Pinpoint the cell where the given text exists, returning its [X, Y] midpoint coordinate. 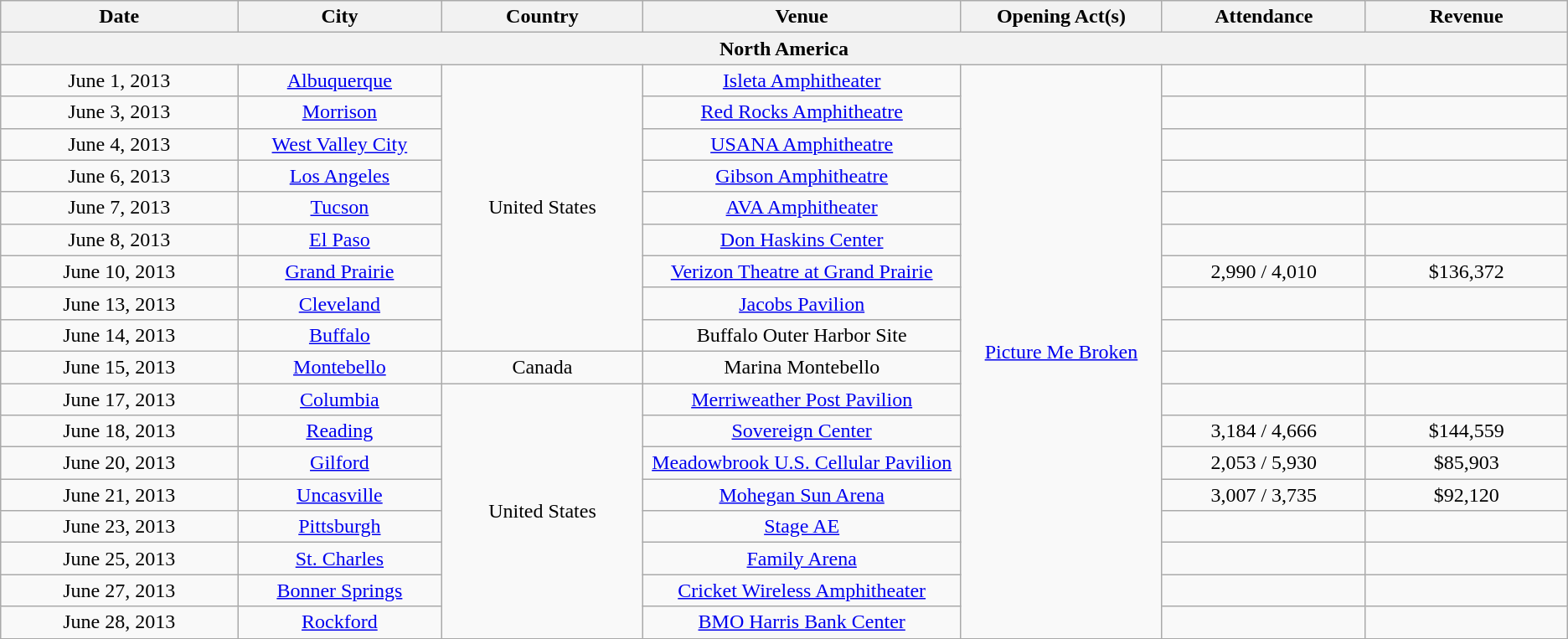
June 17, 2013 [119, 399]
June 18, 2013 [119, 431]
Columbia [340, 399]
3,007 / 3,735 [1263, 495]
Cricket Wireless Amphitheater [802, 590]
Uncasville [340, 495]
Revenue [1466, 17]
Los Angeles [340, 176]
Cleveland [340, 303]
June 3, 2013 [119, 112]
El Paso [340, 240]
Gibson Amphitheatre [802, 176]
Don Haskins Center [802, 240]
June 27, 2013 [119, 590]
Buffalo [340, 335]
Date [119, 17]
Montebello [340, 367]
June 21, 2013 [119, 495]
Verizon Theatre at Grand Prairie [802, 271]
Isleta Amphitheater [802, 80]
Pittsburgh [340, 527]
June 6, 2013 [119, 176]
Tucson [340, 208]
Canada [543, 367]
St. Charles [340, 559]
June 14, 2013 [119, 335]
June 8, 2013 [119, 240]
Venue [802, 17]
June 23, 2013 [119, 527]
Family Arena [802, 559]
Rockford [340, 622]
Red Rocks Amphitheatre [802, 112]
June 28, 2013 [119, 622]
June 20, 2013 [119, 463]
West Valley City [340, 144]
Merriweather Post Pavilion [802, 399]
Meadowbrook U.S. Cellular Pavilion [802, 463]
AVA Amphitheater [802, 208]
June 10, 2013 [119, 271]
BMO Harris Bank Center [802, 622]
Sovereign Center [802, 431]
$144,559 [1466, 431]
Reading [340, 431]
2,990 / 4,010 [1263, 271]
Picture Me Broken [1062, 352]
Morrison [340, 112]
June 1, 2013 [119, 80]
Marina Montebello [802, 367]
2,053 / 5,930 [1263, 463]
Jacobs Pavilion [802, 303]
City [340, 17]
Opening Act(s) [1062, 17]
$92,120 [1466, 495]
Albuquerque [340, 80]
June 7, 2013 [119, 208]
June 4, 2013 [119, 144]
June 13, 2013 [119, 303]
Buffalo Outer Harbor Site [802, 335]
Mohegan Sun Arena [802, 495]
$136,372 [1466, 271]
3,184 / 4,666 [1263, 431]
Stage AE [802, 527]
Attendance [1263, 17]
Grand Prairie [340, 271]
Bonner Springs [340, 590]
June 25, 2013 [119, 559]
$85,903 [1466, 463]
Gilford [340, 463]
Country [543, 17]
June 15, 2013 [119, 367]
USANA Amphitheatre [802, 144]
North America [784, 49]
